Return the [x, y] coordinate for the center point of the cell that contains the specified text.  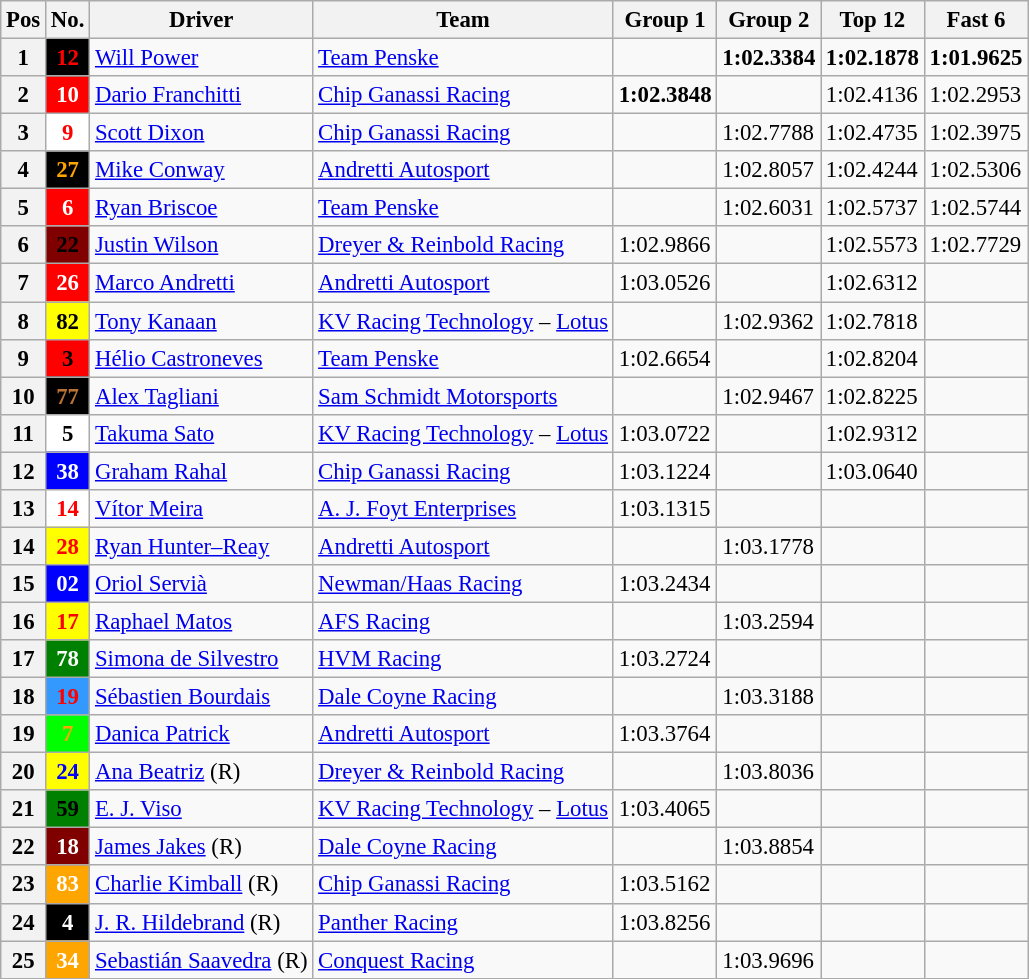
1:03.1315 [665, 509]
Fast 6 [976, 20]
1:02.6312 [873, 283]
1:02.5744 [976, 208]
Newman/Haas Racing [464, 584]
1:02.2953 [976, 95]
26 [68, 283]
02 [68, 584]
1:02.9362 [769, 321]
1:03.2724 [665, 659]
J. R. Hildebrand (R) [202, 922]
1:03.0640 [873, 471]
Pos [24, 20]
Charlie Kimball (R) [202, 885]
1:03.9696 [769, 960]
1:02.8204 [873, 358]
Alex Tagliani [202, 396]
1:02.8057 [769, 170]
38 [68, 471]
1:02.4136 [873, 95]
8 [24, 321]
1:02.9866 [665, 245]
1:02.1878 [873, 58]
Graham Rahal [202, 471]
Group 2 [769, 20]
23 [24, 885]
1:03.0526 [665, 283]
1:02.3975 [976, 133]
Takuma Sato [202, 433]
Conquest Racing [464, 960]
Danica Patrick [202, 734]
11 [24, 433]
Team [464, 20]
83 [68, 885]
21 [24, 809]
1:03.2594 [769, 621]
13 [24, 509]
28 [68, 546]
Scott Dixon [202, 133]
78 [68, 659]
34 [68, 960]
82 [68, 321]
Mike Conway [202, 170]
Group 1 [665, 20]
Simona de Silvestro [202, 659]
Panther Racing [464, 922]
27 [68, 170]
Hélio Castroneves [202, 358]
1:03.1778 [769, 546]
20 [24, 772]
Justin Wilson [202, 245]
1:03.5162 [665, 885]
Ana Beatriz (R) [202, 772]
1:03.8854 [769, 847]
16 [24, 621]
Sam Schmidt Motorsports [464, 396]
A. J. Foyt Enterprises [464, 509]
1:03.8036 [769, 772]
Will Power [202, 58]
1:02.9312 [873, 433]
Ryan Briscoe [202, 208]
Ryan Hunter–Reay [202, 546]
Driver [202, 20]
Sebastián Saavedra (R) [202, 960]
1:03.8256 [665, 922]
1:02.4244 [873, 170]
1 [24, 58]
E. J. Viso [202, 809]
1:03.3188 [769, 697]
1:02.9467 [769, 396]
1:02.8225 [873, 396]
59 [68, 809]
1:03.1224 [665, 471]
1:02.3848 [665, 95]
1:02.3384 [769, 58]
1:03.3764 [665, 734]
Tony Kanaan [202, 321]
1:02.5573 [873, 245]
Sébastien Bourdais [202, 697]
2 [24, 95]
AFS Racing [464, 621]
1:02.7788 [769, 133]
No. [68, 20]
1:01.9625 [976, 58]
1:03.4065 [665, 809]
Raphael Matos [202, 621]
Dario Franchitti [202, 95]
James Jakes (R) [202, 847]
25 [24, 960]
1:02.7729 [976, 245]
1:02.5306 [976, 170]
1:02.6031 [769, 208]
1:02.7818 [873, 321]
1:02.5737 [873, 208]
77 [68, 396]
1:03.2434 [665, 584]
Top 12 [873, 20]
Vítor Meira [202, 509]
15 [24, 584]
1:03.0722 [665, 433]
HVM Racing [464, 659]
Oriol Servià [202, 584]
1:02.6654 [665, 358]
Marco Andretti [202, 283]
1:02.4735 [873, 133]
